Detect which cell encompasses the target text, then output its [X, Y] center coordinate. 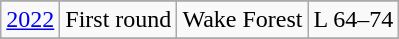
Wake Forest [242, 20]
L 64–74 [354, 20]
2022 [30, 20]
First round [118, 20]
